Locate the cell with the specified text and output its [X, Y] center coordinate. 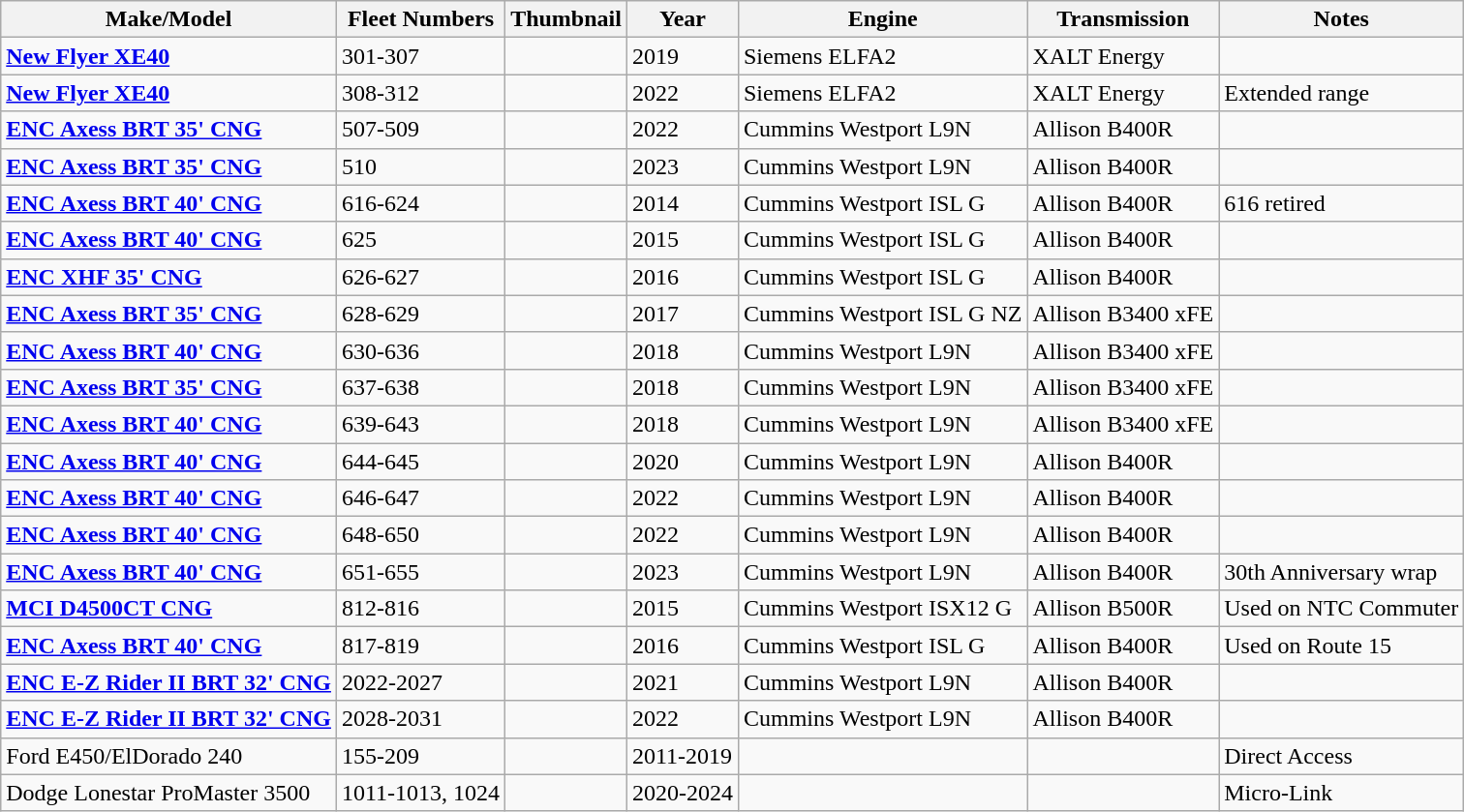
639-643 [420, 424]
Allison B500R [1123, 609]
Used on NTC Commuter [1342, 609]
2019 [682, 56]
812-816 [420, 609]
Cummins Westport ISX12 G [882, 609]
2022-2027 [420, 682]
2011-2019 [682, 756]
616 retired [1342, 203]
1011-1013, 1024 [420, 793]
Notes [1342, 19]
817-819 [420, 646]
644-645 [420, 462]
625 [420, 240]
Ford E450/ElDorado 240 [168, 756]
630-636 [420, 350]
616-624 [420, 203]
301-307 [420, 56]
646-647 [420, 498]
ENC XHF 35' CNG [168, 277]
2028-2031 [420, 719]
2020 [682, 462]
510 [420, 166]
Direct Access [1342, 756]
Year [682, 19]
2017 [682, 314]
2014 [682, 203]
651-655 [420, 572]
626-627 [420, 277]
648-650 [420, 535]
Make/Model [168, 19]
2020-2024 [682, 793]
628-629 [420, 314]
507-509 [420, 130]
MCI D4500CT CNG [168, 609]
Cummins Westport ISL G NZ [882, 314]
Extended range [1342, 93]
Dodge Lonestar ProMaster 3500 [168, 793]
Used on Route 15 [1342, 646]
Micro-Link [1342, 793]
30th Anniversary wrap [1342, 572]
Transmission [1123, 19]
Thumbnail [566, 19]
Engine [882, 19]
155-209 [420, 756]
Fleet Numbers [420, 19]
637-638 [420, 387]
2021 [682, 682]
308-312 [420, 93]
